Identify which cell holds the provided text, then report its [X, Y] central coordinate. 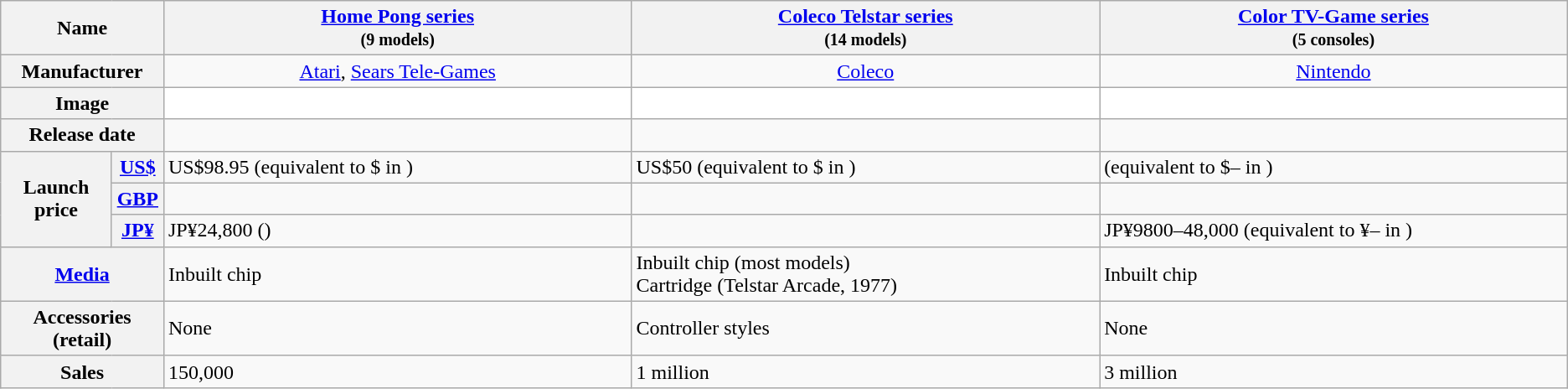
Controller styles [866, 329]
JP¥9800–48,000 (equivalent to ¥– in ) [1333, 231]
Sales [82, 371]
150,000 [397, 371]
Color TV-Game series(5 consoles) [1333, 29]
Name [82, 29]
Nintendo [1333, 71]
US$98.95 (equivalent to $ in ) [397, 167]
Coleco Telstar series(14 models) [866, 29]
Atari, Sears Tele-Games [397, 71]
Home Pong series(9 models) [397, 29]
Image [82, 103]
US$50 (equivalent to $ in ) [866, 167]
Media [82, 273]
Manufacturer [82, 71]
Launch price [57, 199]
GBP [137, 199]
JP¥24,800 () [397, 231]
US$ [137, 167]
1 million [866, 371]
(equivalent to $– in ) [1333, 167]
Inbuilt chip (most models)Cartridge (Telstar Arcade, 1977) [866, 273]
3 million [1333, 371]
Coleco [866, 71]
JP¥ [137, 231]
Release date [82, 135]
Accessories (retail) [82, 329]
